Extract the [X, Y] coordinate from the center of the cell holding the provided text.  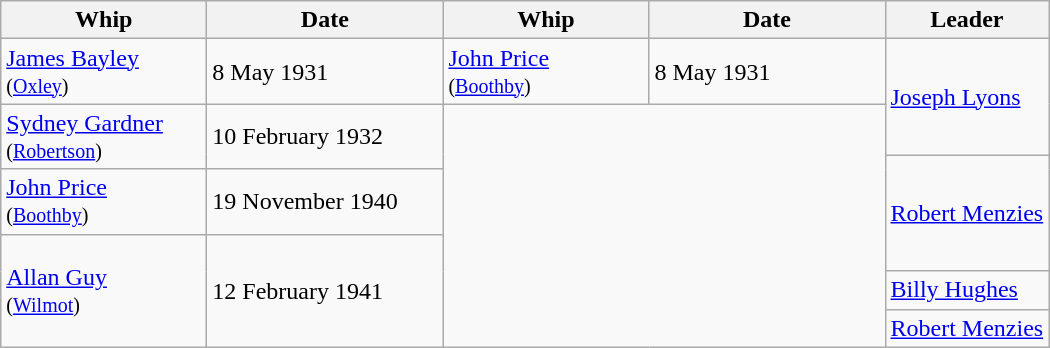
Billy Hughes [967, 290]
12 February 1941 [325, 290]
Joseph Lyons [967, 97]
Allan Guy(Wilmot) [104, 290]
19 November 1940 [325, 202]
10 February 1932 [325, 136]
Sydney Gardner(Robertson) [104, 136]
James Bayley(Oxley) [104, 72]
Leader [967, 20]
